Provide the (X, Y) coordinate of the cell's center where the given text is located.  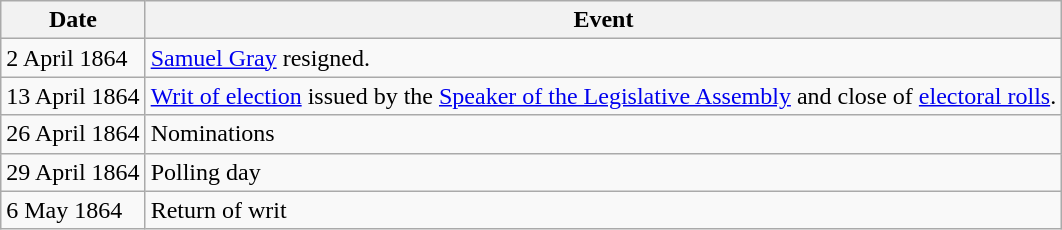
Nominations (604, 134)
6 May 1864 (73, 210)
Event (604, 20)
Writ of election issued by the Speaker of the Legislative Assembly and close of electoral rolls. (604, 96)
2 April 1864 (73, 58)
13 April 1864 (73, 96)
Return of writ (604, 210)
Polling day (604, 172)
Date (73, 20)
29 April 1864 (73, 172)
26 April 1864 (73, 134)
Samuel Gray resigned. (604, 58)
